Determine the [x, y] coordinate at the center of the cell enclosing the given text.  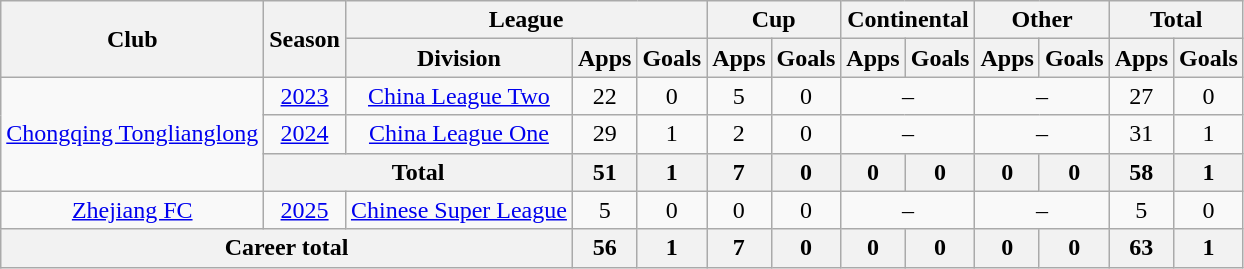
58 [1141, 172]
22 [604, 96]
Cup [774, 20]
2025 [305, 210]
2023 [305, 96]
Other [1042, 20]
27 [1141, 96]
51 [604, 172]
Career total [287, 248]
56 [604, 248]
Zhejiang FC [132, 210]
31 [1141, 134]
League [526, 20]
Chinese Super League [458, 210]
Season [305, 39]
China League One [458, 134]
Club [132, 39]
2024 [305, 134]
China League Two [458, 96]
Continental [908, 20]
Division [458, 58]
2 [739, 134]
29 [604, 134]
Chongqing Tonglianglong [132, 134]
63 [1141, 248]
